Detect which cell encompasses the target text, then output its [X, Y] center coordinate. 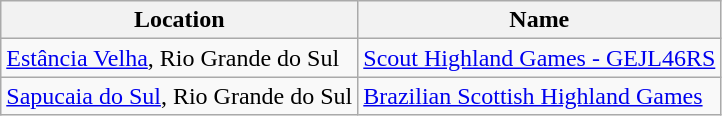
Sapucaia do Sul, Rio Grande do Sul [180, 96]
Name [540, 20]
Scout Highland Games - GEJL46RS [540, 58]
Location [180, 20]
Brazilian Scottish Highland Games [540, 96]
Estância Velha, Rio Grande do Sul [180, 58]
